Find where the given text appears and provide that cell's center as (x, y) coordinate. 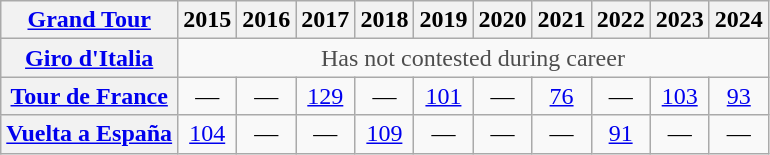
104 (208, 134)
2017 (326, 20)
2022 (620, 20)
2018 (384, 20)
2016 (266, 20)
Giro d'Italia (90, 58)
109 (384, 134)
93 (738, 96)
103 (680, 96)
Vuelta a España (90, 134)
2015 (208, 20)
91 (620, 134)
129 (326, 96)
2024 (738, 20)
2020 (502, 20)
Has not contested during career (474, 58)
2021 (562, 20)
2019 (444, 20)
101 (444, 96)
Tour de France (90, 96)
Grand Tour (90, 20)
2023 (680, 20)
76 (562, 96)
